Find where the given text appears and provide that cell's center as [x, y] coordinate. 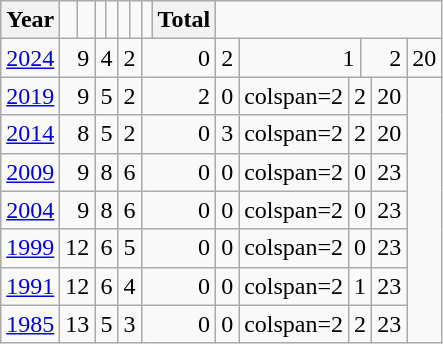
2004 [30, 210]
Total [184, 20]
1999 [30, 248]
1991 [30, 286]
2009 [30, 172]
2019 [30, 96]
2024 [30, 58]
1985 [30, 324]
2014 [30, 134]
Year [30, 20]
13 [78, 324]
